Scan for the cell matching the given text and deliver its [x, y] coordinate at center. 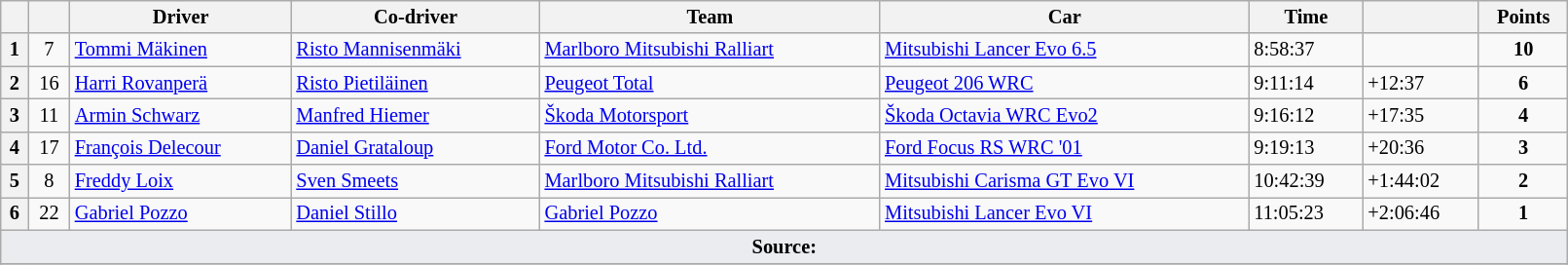
Risto Pietiläinen [415, 83]
Tommi Mäkinen [181, 50]
Points [1522, 17]
+12:37 [1421, 83]
+20:36 [1421, 148]
Freddy Loix [181, 181]
Ford Focus RS WRC '01 [1065, 148]
Peugeot Total [711, 83]
+2:06:46 [1421, 213]
11 [49, 115]
7 [49, 50]
11:05:23 [1306, 213]
Driver [181, 17]
10 [1522, 50]
Risto Mannisenmäki [415, 50]
17 [49, 148]
10:42:39 [1306, 181]
Daniel Grataloup [415, 148]
Team [711, 17]
+1:44:02 [1421, 181]
Sven Smeets [415, 181]
Mitsubishi Carisma GT Evo VI [1065, 181]
Peugeot 206 WRC [1065, 83]
Daniel Stillo [415, 213]
Source: [784, 246]
8:58:37 [1306, 50]
Ford Motor Co. Ltd. [711, 148]
9:16:12 [1306, 115]
Co-driver [415, 17]
9:19:13 [1306, 148]
16 [49, 83]
Harri Rovanperä [181, 83]
+17:35 [1421, 115]
Mitsubishi Lancer Evo VI [1065, 213]
Car [1065, 17]
Škoda Octavia WRC Evo2 [1065, 115]
5 [15, 181]
9:11:14 [1306, 83]
Armin Schwarz [181, 115]
Time [1306, 17]
Škoda Motorsport [711, 115]
Manfred Hiemer [415, 115]
8 [49, 181]
François Delecour [181, 148]
22 [49, 213]
Mitsubishi Lancer Evo 6.5 [1065, 50]
